Search for the cell housing the specified text and yield its [X, Y] center coordinate. 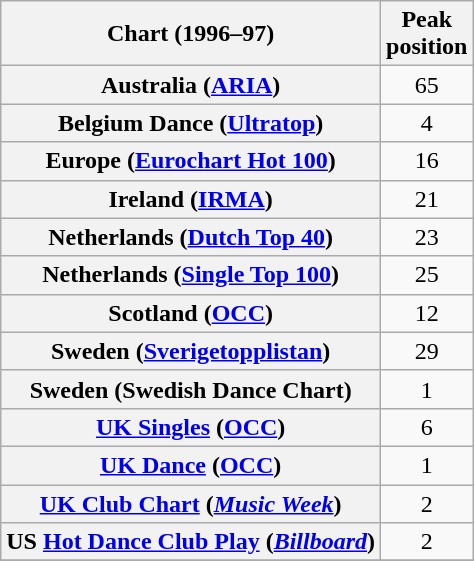
Ireland (IRMA) [191, 199]
25 [427, 275]
Chart (1996–97) [191, 34]
16 [427, 161]
12 [427, 313]
Sweden (Sverigetopplistan) [191, 351]
65 [427, 85]
23 [427, 237]
UK Club Chart (Music Week) [191, 503]
29 [427, 351]
UK Dance (OCC) [191, 465]
Netherlands (Single Top 100) [191, 275]
6 [427, 427]
Belgium Dance (Ultratop) [191, 123]
Scotland (OCC) [191, 313]
21 [427, 199]
4 [427, 123]
Netherlands (Dutch Top 40) [191, 237]
Europe (Eurochart Hot 100) [191, 161]
US Hot Dance Club Play (Billboard) [191, 542]
UK Singles (OCC) [191, 427]
Sweden (Swedish Dance Chart) [191, 389]
Peakposition [427, 34]
Australia (ARIA) [191, 85]
